Locate the cell with the specified text and output its (x, y) center coordinate. 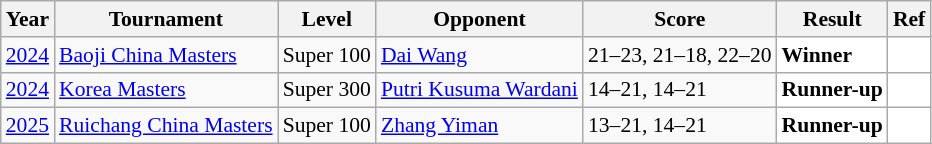
2025 (28, 126)
21–23, 21–18, 22–20 (680, 55)
Baoji China Masters (166, 55)
Level (327, 19)
Result (832, 19)
Tournament (166, 19)
14–21, 14–21 (680, 90)
Opponent (480, 19)
Dai Wang (480, 55)
Zhang Yiman (480, 126)
Score (680, 19)
Korea Masters (166, 90)
13–21, 14–21 (680, 126)
Super 300 (327, 90)
Year (28, 19)
Ref (909, 19)
Putri Kusuma Wardani (480, 90)
Ruichang China Masters (166, 126)
Winner (832, 55)
